Detect which cell encompasses the target text, then output its [x, y] center coordinate. 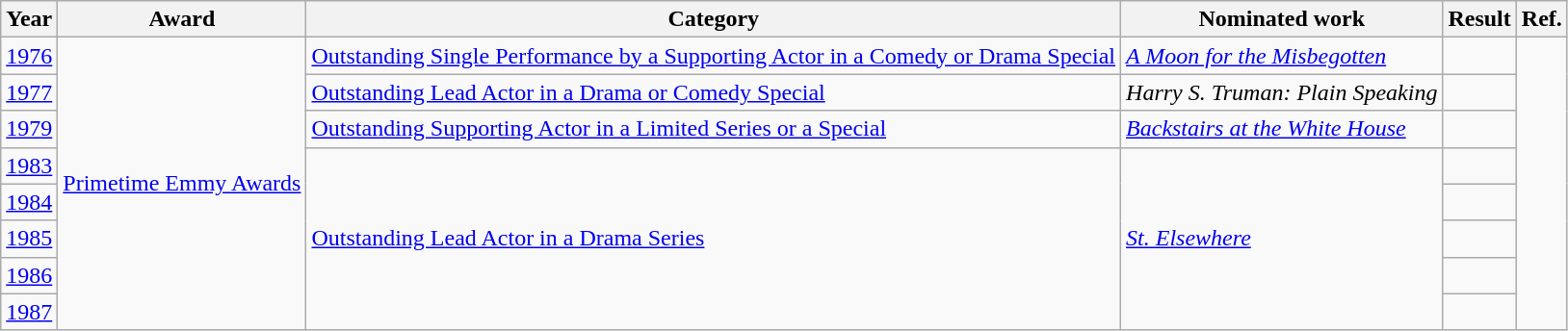
Outstanding Lead Actor in a Drama or Comedy Special [714, 92]
Backstairs at the White House [1282, 129]
Primetime Emmy Awards [182, 184]
1977 [29, 92]
Award [182, 19]
1976 [29, 56]
Outstanding Lead Actor in a Drama Series [714, 239]
Ref. [1541, 19]
Result [1479, 19]
Category [714, 19]
1986 [29, 275]
1984 [29, 202]
Harry S. Truman: Plain Speaking [1282, 92]
1985 [29, 239]
Outstanding Supporting Actor in a Limited Series or a Special [714, 129]
Outstanding Single Performance by a Supporting Actor in a Comedy or Drama Special [714, 56]
St. Elsewhere [1282, 239]
1983 [29, 165]
A Moon for the Misbegotten [1282, 56]
1979 [29, 129]
Nominated work [1282, 19]
Year [29, 19]
1987 [29, 312]
